Pinpoint the cell where the given text exists, returning its [X, Y] midpoint coordinate. 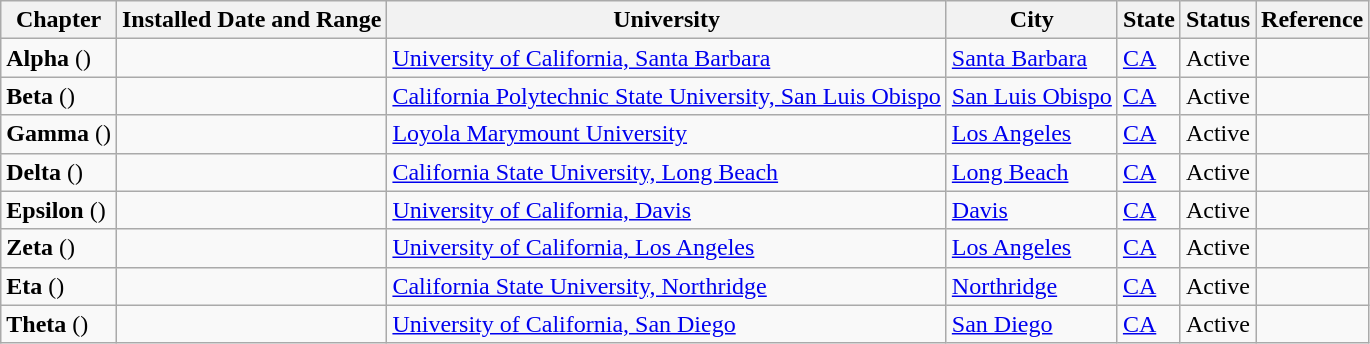
Theta () [59, 324]
San Diego [1032, 324]
City [1032, 20]
Delta () [59, 172]
State [1148, 20]
Santa Barbara [1032, 58]
University of California, Santa Barbara [666, 58]
University of California, Los Angeles [666, 248]
Loyola Marymount University [666, 134]
California Polytechnic State University, San Luis Obispo [666, 96]
University of California, San Diego [666, 324]
Zeta () [59, 248]
Chapter [59, 20]
University of California, Davis [666, 210]
San Luis Obispo [1032, 96]
University [666, 20]
California State University, Long Beach [666, 172]
Long Beach [1032, 172]
Beta () [59, 96]
Gamma () [59, 134]
Eta () [59, 286]
California State University, Northridge [666, 286]
Installed Date and Range [251, 20]
Northridge [1032, 286]
Status [1218, 20]
Alpha () [59, 58]
Epsilon () [59, 210]
Davis [1032, 210]
Reference [1312, 20]
